From the cell containing the given text, extract its center point as (x, y) coordinate. 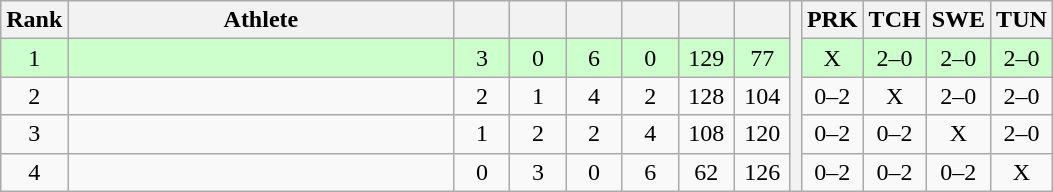
108 (706, 134)
Athlete (261, 20)
SWE (958, 20)
Rank (34, 20)
129 (706, 58)
62 (706, 172)
104 (762, 96)
128 (706, 96)
120 (762, 134)
PRK (832, 20)
77 (762, 58)
TUN (1022, 20)
126 (762, 172)
TCH (894, 20)
